From the cell containing the given text, extract its center point as (x, y) coordinate. 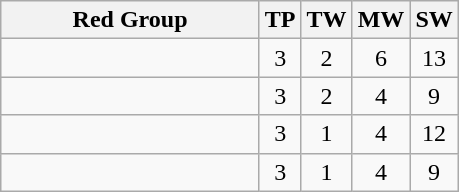
SW (434, 20)
Red Group (130, 20)
MW (381, 20)
6 (381, 58)
TW (326, 20)
TP (280, 20)
13 (434, 58)
12 (434, 134)
